Find where the given text appears and provide that cell's center as (x, y) coordinate. 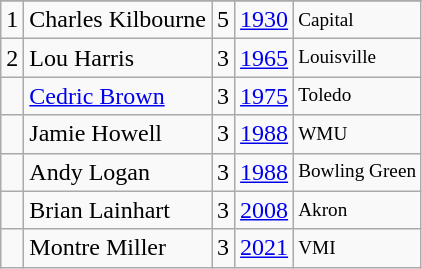
Akron (358, 210)
Brian Lainhart (118, 210)
Andy Logan (118, 172)
Jamie Howell (118, 134)
Capital (358, 20)
Toledo (358, 96)
2008 (264, 210)
Louisville (358, 58)
Montre Miller (118, 248)
5 (224, 20)
Cedric Brown (118, 96)
1930 (264, 20)
Bowling Green (358, 172)
2 (12, 58)
1965 (264, 58)
Charles Kilbourne (118, 20)
VMI (358, 248)
1975 (264, 96)
Lou Harris (118, 58)
1 (12, 20)
WMU (358, 134)
2021 (264, 248)
